Capture the cell that displays the provided text and extract its (X, Y) central coordinate. 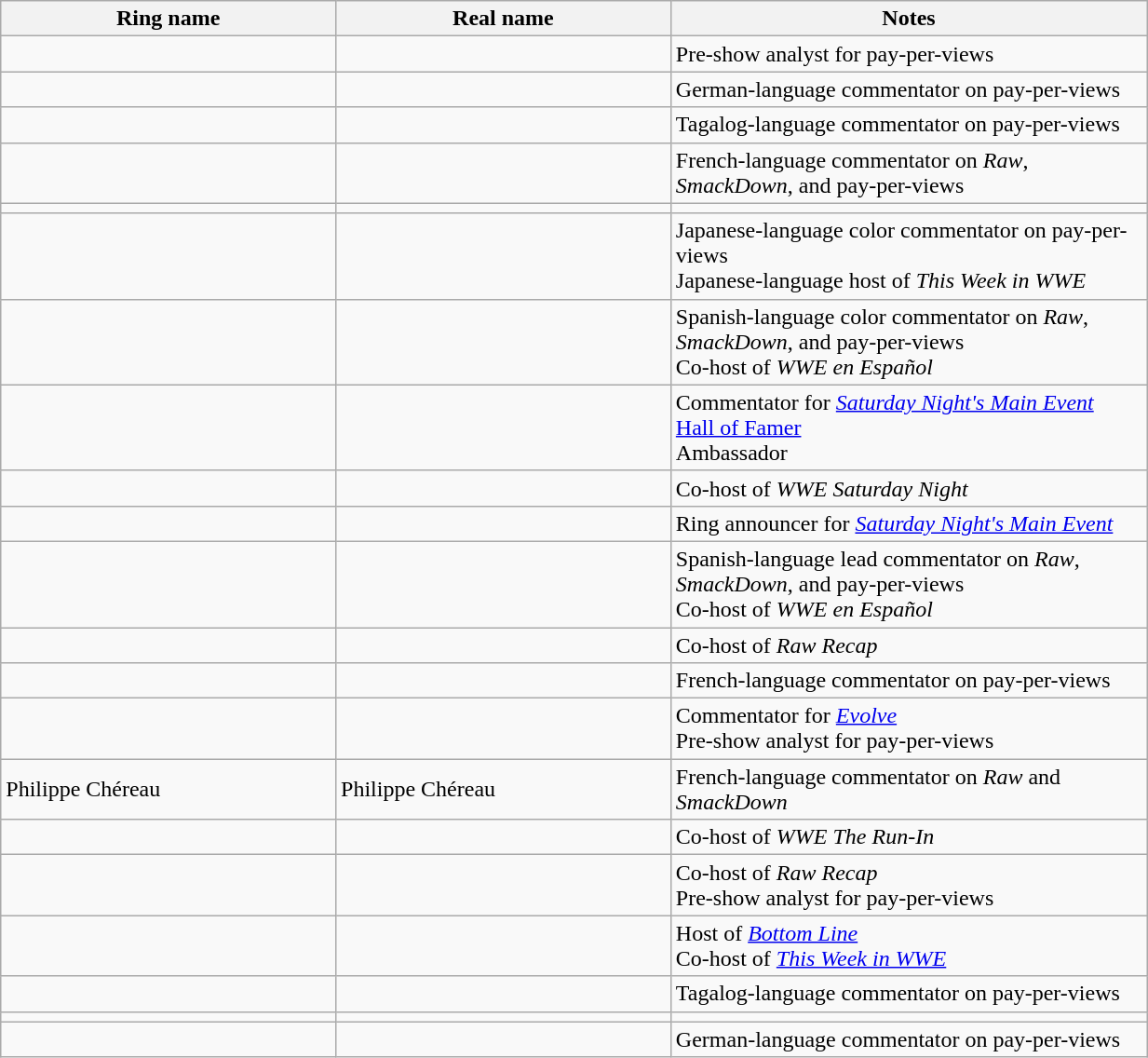
French-language commentator on pay-per-views (909, 681)
Japanese-language color commentator on pay-per-viewsJapanese-language host of This Week in WWE (909, 256)
Co-host of WWE Saturday Night (909, 488)
Notes (909, 19)
Spanish-language lead commentator on Raw, SmackDown, and pay-per-viewsCo-host of WWE en Español (909, 584)
French-language commentator on Raw, SmackDown, and pay-per-views (909, 173)
Co-host of Raw Recap (909, 645)
Real name (504, 19)
Ring announcer for Saturday Night's Main Event (909, 523)
Host of Bottom LineCo-host of This Week in WWE (909, 946)
Commentator for EvolvePre-show analyst for pay-per-views (909, 728)
French-language commentator on Raw and SmackDown (909, 790)
Ring name (169, 19)
Commentator for Saturday Night's Main EventHall of FamerAmbassador (909, 427)
Co-host of Raw RecapPre-show analyst for pay-per-views (909, 885)
Spanish-language color commentator on Raw, SmackDown, and pay-per-viewsCo-host of WWE en Español (909, 342)
Co-host of WWE The Run-In (909, 837)
Pre-show analyst for pay-per-views (909, 54)
